Return the [x, y] coordinate for the center point of the cell that contains the specified text.  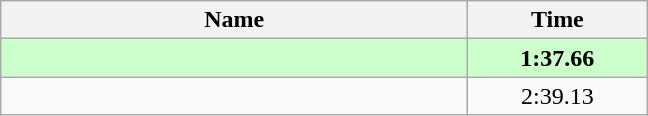
1:37.66 [558, 58]
2:39.13 [558, 96]
Name [234, 20]
Time [558, 20]
